Identify which cell holds the provided text, then report its (X, Y) central coordinate. 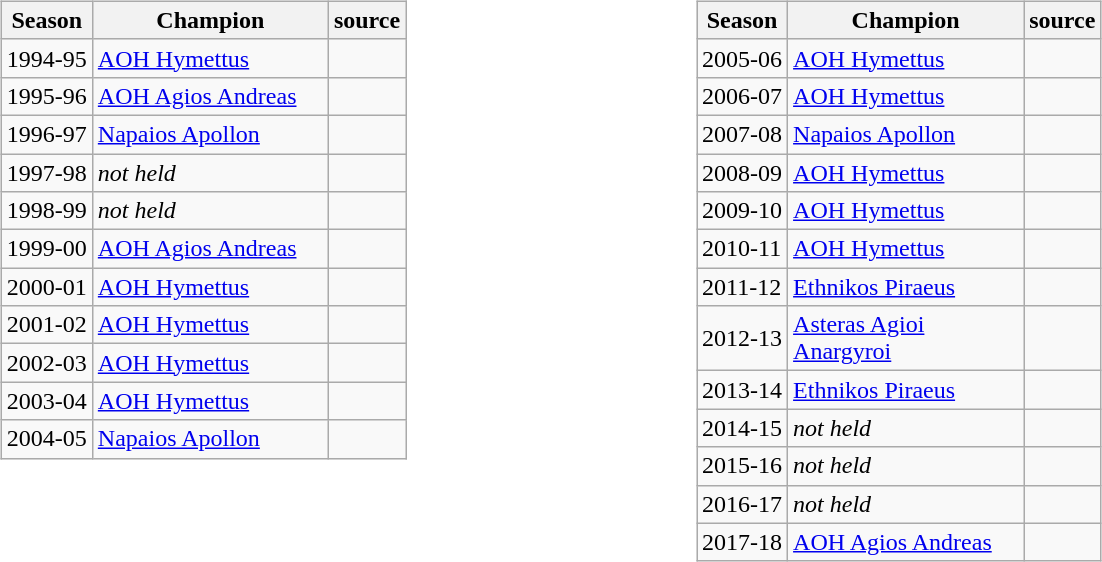
2013-14 (742, 390)
2008-09 (742, 173)
2000-01 (46, 287)
2001-02 (46, 325)
1999-00 (46, 249)
Asteras Agioi Anargyroi (906, 338)
1998-99 (46, 211)
2004-05 (46, 439)
1996-97 (46, 134)
2006-07 (742, 96)
2014-15 (742, 428)
2011-12 (742, 287)
2009-10 (742, 211)
2017-18 (742, 542)
2010-11 (742, 249)
1995-96 (46, 96)
1997-98 (46, 173)
2002-03 (46, 363)
2005-06 (742, 58)
2003-04 (46, 401)
2007-08 (742, 134)
2015-16 (742, 466)
2016-17 (742, 504)
1994-95 (46, 58)
2012-13 (742, 338)
